Return (x, y) of the center of cell containing provided text 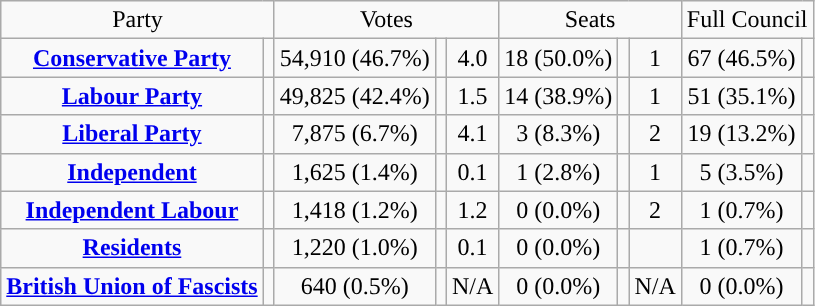
19 (13.2%) (742, 134)
Seats (590, 20)
British Union of Fascists (132, 286)
1.5 (472, 96)
5 (3.5%) (742, 172)
4.1 (472, 134)
4.0 (472, 58)
1,625 (1.4%) (354, 172)
67 (46.5%) (742, 58)
1 (2.8%) (558, 172)
Votes (386, 20)
7,875 (6.7%) (354, 134)
Labour Party (132, 96)
51 (35.1%) (742, 96)
Independent Labour (132, 210)
Conservative Party (132, 58)
54,910 (46.7%) (354, 58)
640 (0.5%) (354, 286)
1.2 (472, 210)
49,825 (42.4%) (354, 96)
18 (50.0%) (558, 58)
1,418 (1.2%) (354, 210)
14 (38.9%) (558, 96)
Residents (132, 248)
Liberal Party (132, 134)
Full Council (747, 20)
Party (138, 20)
Independent (132, 172)
3 (8.3%) (558, 134)
1,220 (1.0%) (354, 248)
